Provide the [X, Y] coordinate of the cell's center where the given text is located.  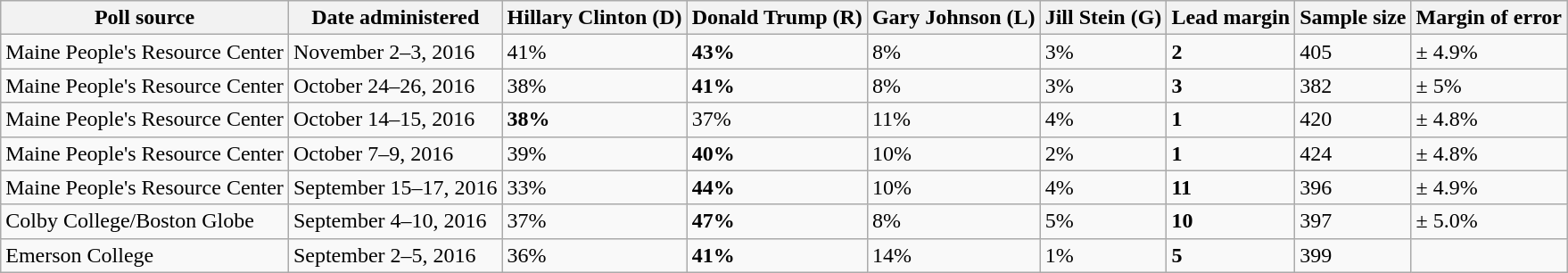
± 5.0% [1490, 221]
Date administered [395, 18]
2% [1103, 153]
2 [1231, 52]
Margin of error [1490, 18]
39% [594, 153]
Jill Stein (G) [1103, 18]
September 15–17, 2016 [395, 187]
Emerson College [144, 255]
± 5% [1490, 86]
40% [777, 153]
October 7–9, 2016 [395, 153]
44% [777, 187]
3 [1231, 86]
36% [594, 255]
33% [594, 187]
399 [1353, 255]
424 [1353, 153]
October 24–26, 2016 [395, 86]
396 [1353, 187]
43% [777, 52]
Sample size [1353, 18]
5% [1103, 221]
420 [1353, 120]
November 2–3, 2016 [395, 52]
Colby College/Boston Globe [144, 221]
September 2–5, 2016 [395, 255]
October 14–15, 2016 [395, 120]
47% [777, 221]
5 [1231, 255]
Poll source [144, 18]
10 [1231, 221]
11% [953, 120]
405 [1353, 52]
11 [1231, 187]
Lead margin [1231, 18]
Gary Johnson (L) [953, 18]
1% [1103, 255]
382 [1353, 86]
397 [1353, 221]
September 4–10, 2016 [395, 221]
Hillary Clinton (D) [594, 18]
Donald Trump (R) [777, 18]
14% [953, 255]
